Locate the cell with the specified text and output its (X, Y) center coordinate. 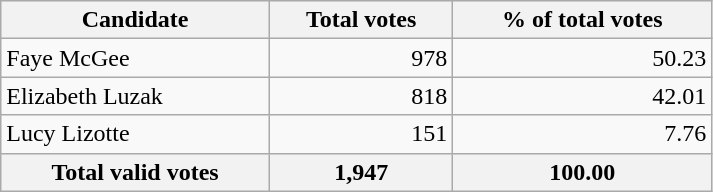
Total votes (360, 20)
7.76 (582, 134)
Candidate (136, 20)
Faye McGee (136, 58)
Elizabeth Luzak (136, 96)
151 (360, 134)
Lucy Lizotte (136, 134)
1,947 (360, 172)
Total valid votes (136, 172)
50.23 (582, 58)
978 (360, 58)
100.00 (582, 172)
% of total votes (582, 20)
42.01 (582, 96)
818 (360, 96)
